Extract the [X, Y] coordinate from the center of the cell holding the provided text.  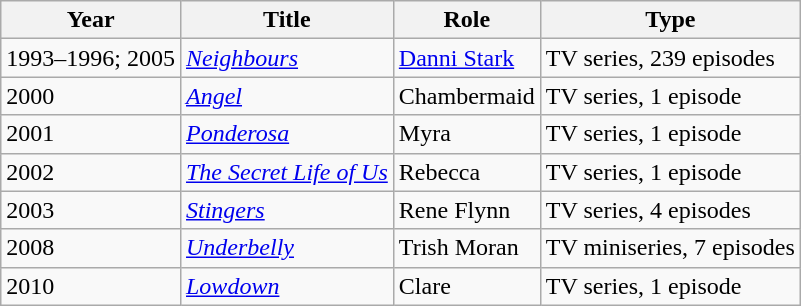
TV series, 4 episodes [670, 210]
2008 [91, 248]
Trish Moran [466, 248]
Title [286, 20]
Underbelly [286, 248]
Year [91, 20]
2001 [91, 134]
The Secret Life of Us [286, 172]
Ponderosa [286, 134]
Rebecca [466, 172]
2000 [91, 96]
Chambermaid [466, 96]
Danni Stark [466, 58]
Clare [466, 286]
Myra [466, 134]
Rene Flynn [466, 210]
TV miniseries, 7 episodes [670, 248]
Type [670, 20]
Lowdown [286, 286]
TV series, 239 episodes [670, 58]
Stingers [286, 210]
Angel [286, 96]
Neighbours [286, 58]
2002 [91, 172]
1993–1996; 2005 [91, 58]
2003 [91, 210]
2010 [91, 286]
Role [466, 20]
